Locate the cell with the specified text and output its (X, Y) center coordinate. 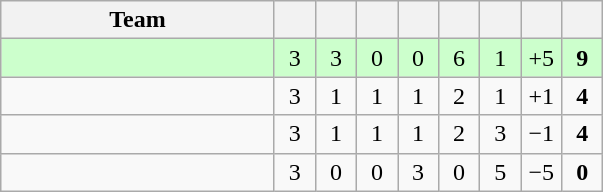
−1 (542, 134)
5 (500, 172)
+5 (542, 58)
+1 (542, 96)
−5 (542, 172)
6 (460, 58)
9 (582, 58)
Team (138, 20)
